Return [x, y] of the center of cell containing provided text 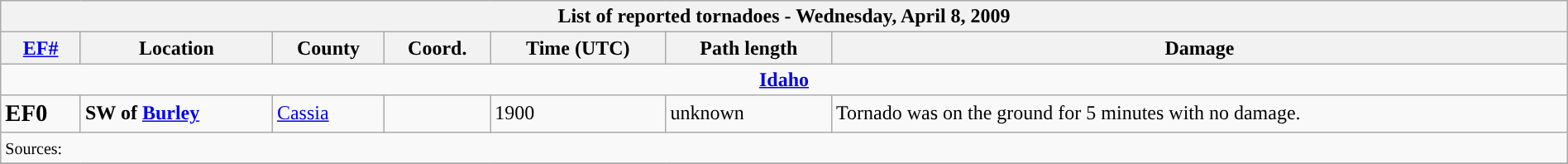
Path length [749, 48]
EF# [41, 48]
Time (UTC) [578, 48]
List of reported tornadoes - Wednesday, April 8, 2009 [784, 17]
EF0 [41, 113]
Sources: [784, 147]
Idaho [784, 80]
County [327, 48]
Location [176, 48]
Cassia [327, 113]
1900 [578, 113]
Tornado was on the ground for 5 minutes with no damage. [1200, 113]
Damage [1200, 48]
Coord. [437, 48]
SW of Burley [176, 113]
unknown [749, 113]
